Pinpoint the cell where the given text exists, returning its [x, y] midpoint coordinate. 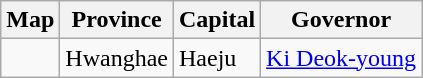
Map [30, 20]
Capital [218, 20]
Haeju [218, 58]
Governor [342, 20]
Ki Deok-young [342, 58]
Province [117, 20]
Hwanghae [117, 58]
